Detect which cell encompasses the target text, then output its (X, Y) center coordinate. 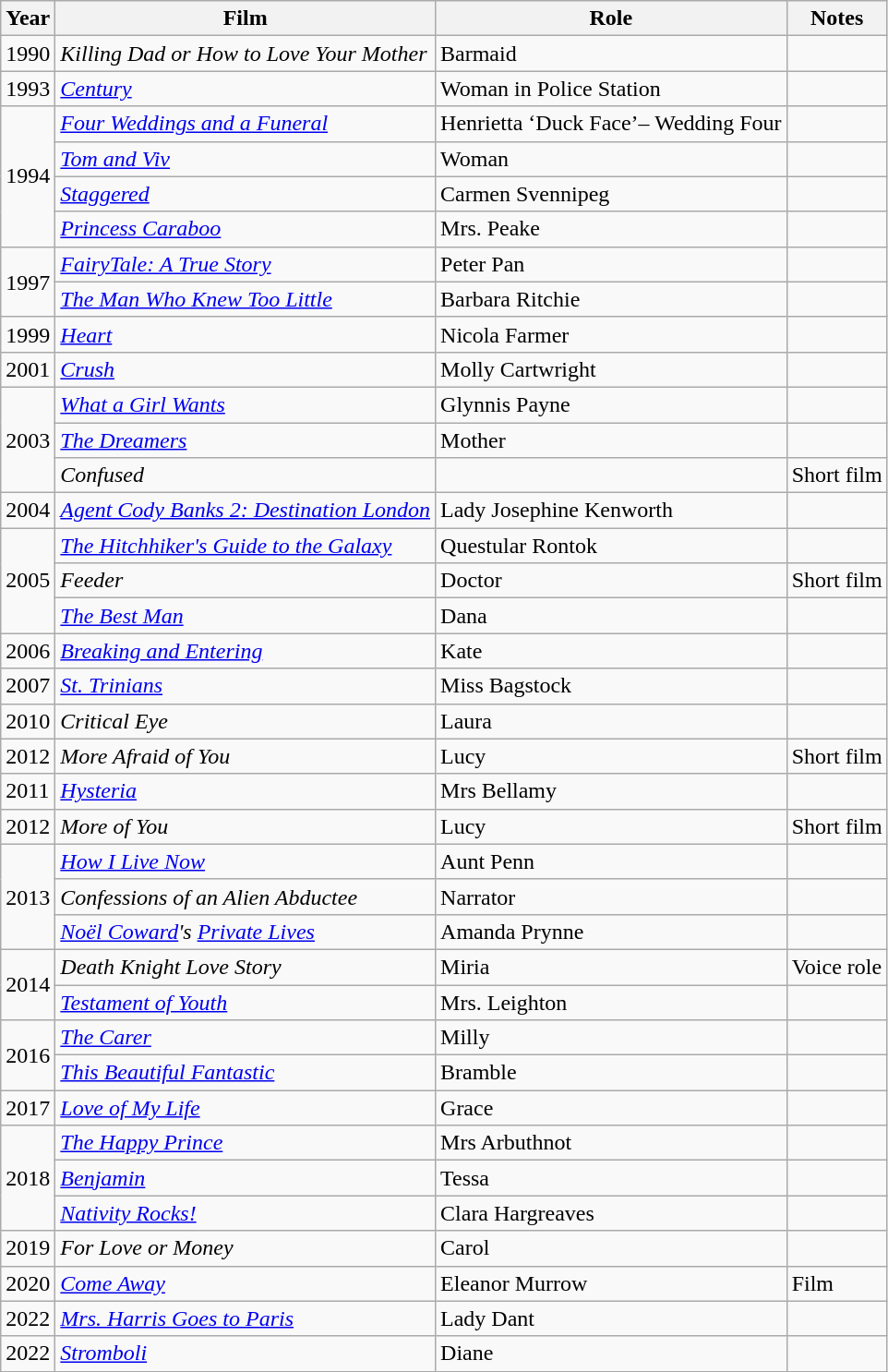
Death Knight Love Story (246, 967)
The Dreamers (246, 440)
Questular Rontok (611, 546)
Kate (611, 651)
More of You (246, 826)
Confessions of an Alien Abductee (246, 897)
Notes (836, 18)
Nicola Farmer (611, 334)
Barmaid (611, 54)
Princess Caraboo (246, 229)
1994 (28, 176)
1993 (28, 89)
Amanda Prynne (611, 932)
Feeder (246, 581)
Laura (611, 721)
2005 (28, 581)
2010 (28, 721)
Agent Cody Banks 2: Destination London (246, 511)
FairyTale: A True Story (246, 264)
Bramble (611, 1073)
Mrs. Leighton (611, 1002)
2018 (28, 1178)
Miss Bagstock (611, 686)
Dana (611, 616)
Mrs. Harris Goes to Paris (246, 1318)
Mother (611, 440)
Molly Cartwright (611, 369)
Heart (246, 334)
Year (28, 18)
This Beautiful Fantastic (246, 1073)
The Happy Prince (246, 1143)
2003 (28, 439)
Stromboli (246, 1354)
Henrietta ‘Duck Face’– Wedding Four (611, 124)
Carol (611, 1248)
Staggered (246, 194)
Narrator (611, 897)
Barbara Ritchie (611, 299)
2007 (28, 686)
Critical Eye (246, 721)
2014 (28, 984)
Eleanor Murrow (611, 1283)
Carmen Svennipeg (611, 194)
Milly (611, 1038)
The Carer (246, 1038)
Lady Dant (611, 1318)
Come Away (246, 1283)
Miria (611, 967)
Role (611, 18)
Grace (611, 1108)
Doctor (611, 581)
Mrs. Peake (611, 229)
2001 (28, 369)
Woman in Police Station (611, 89)
2019 (28, 1248)
2016 (28, 1055)
Century (246, 89)
How I Live Now (246, 861)
Clara Hargreaves (611, 1213)
Benjamin (246, 1178)
For Love or Money (246, 1248)
Woman (611, 159)
Peter Pan (611, 264)
2013 (28, 897)
1990 (28, 54)
2020 (28, 1283)
Killing Dad or How to Love Your Mother (246, 54)
Noël Coward's Private Lives (246, 932)
2006 (28, 651)
Mrs Arbuthnot (611, 1143)
Mrs Bellamy (611, 791)
Crush (246, 369)
Tom and Viv (246, 159)
Four Weddings and a Funeral (246, 124)
Glynnis Payne (611, 404)
2011 (28, 791)
Nativity Rocks! (246, 1213)
Love of My Life (246, 1108)
Confused (246, 475)
Diane (611, 1354)
Hysteria (246, 791)
Testament of Youth (246, 1002)
2004 (28, 511)
1997 (28, 282)
St. Trinians (246, 686)
Breaking and Entering (246, 651)
2017 (28, 1108)
Tessa (611, 1178)
Lady Josephine Kenworth (611, 511)
The Hitchhiker's Guide to the Galaxy (246, 546)
What a Girl Wants (246, 404)
Aunt Penn (611, 861)
The Best Man (246, 616)
Voice role (836, 967)
More Afraid of You (246, 756)
1999 (28, 334)
The Man Who Knew Too Little (246, 299)
